For the text-containing cell, return its midpoint in (X, Y) coordinate format. 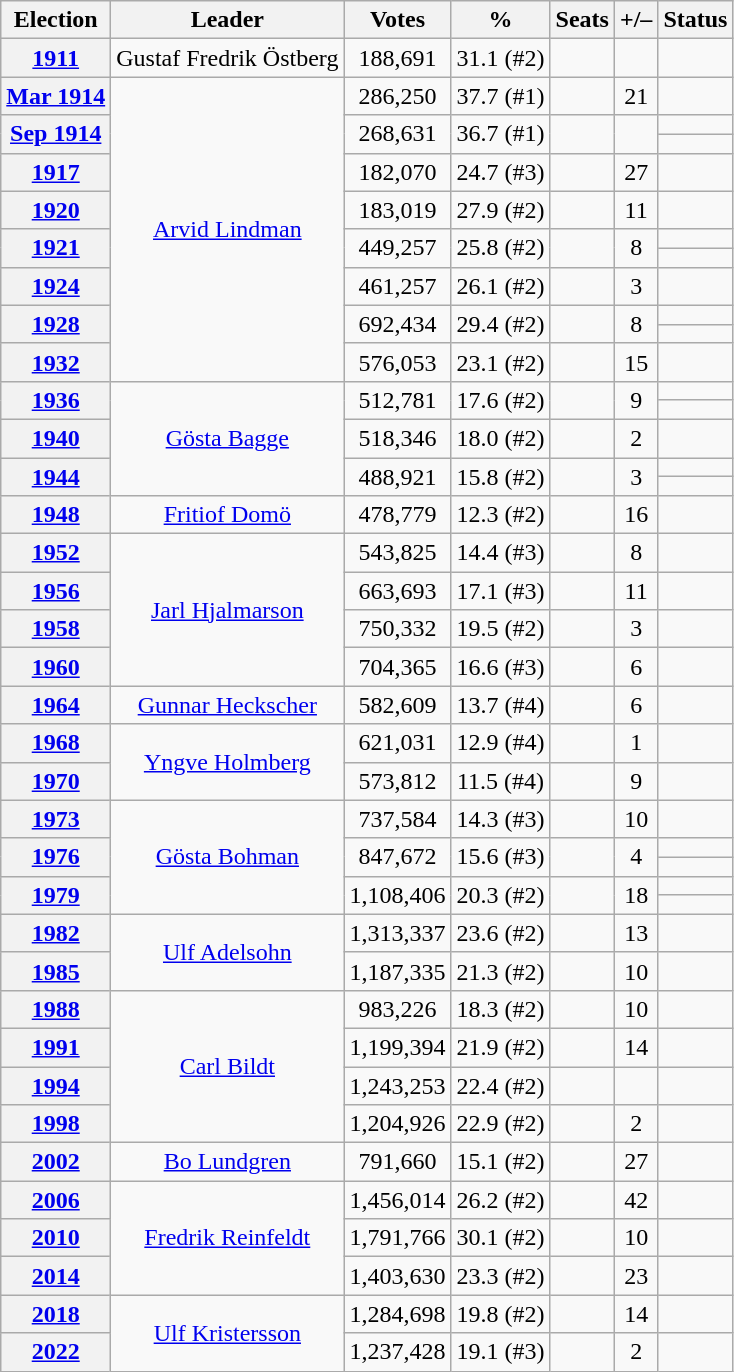
Status (696, 20)
1940 (56, 438)
1979 (56, 895)
2006 (56, 1200)
18.3 (#2) (500, 1009)
23.3 (#2) (500, 1276)
1,456,014 (398, 1200)
+/– (636, 20)
750,332 (398, 629)
704,365 (398, 667)
2018 (56, 1314)
1,204,926 (398, 1124)
14.3 (#3) (500, 819)
1,791,766 (398, 1238)
1,108,406 (398, 895)
621,031 (398, 743)
983,226 (398, 1009)
15.1 (#2) (500, 1162)
21.3 (#2) (500, 971)
1988 (56, 1009)
Mar 1914 (56, 96)
Bo Lundgren (228, 1162)
1,284,698 (398, 1314)
Fritiof Domö (228, 515)
1948 (56, 515)
1958 (56, 629)
2010 (56, 1238)
1985 (56, 971)
1,187,335 (398, 971)
1968 (56, 743)
Gustaf Fredrik Östberg (228, 58)
14.4 (#3) (500, 553)
21 (636, 96)
30.1 (#2) (500, 1238)
461,257 (398, 286)
Jarl Hjalmarson (228, 610)
19.5 (#2) (500, 629)
23.6 (#2) (500, 933)
37.7 (#1) (500, 96)
286,250 (398, 96)
Election (56, 20)
Sep 1914 (56, 134)
26.1 (#2) (500, 286)
Arvid Lindman (228, 229)
1991 (56, 1047)
17.1 (#3) (500, 591)
518,346 (398, 438)
2002 (56, 1162)
576,053 (398, 362)
663,693 (398, 591)
543,825 (398, 553)
26.2 (#2) (500, 1200)
1924 (56, 286)
13.7 (#4) (500, 705)
Leader (228, 20)
478,779 (398, 515)
Yngve Holmberg (228, 762)
18 (636, 895)
1964 (56, 705)
1920 (56, 210)
1,237,428 (398, 1352)
24.7 (#3) (500, 172)
182,070 (398, 172)
1928 (56, 324)
1976 (56, 857)
1998 (56, 1124)
12.3 (#2) (500, 515)
1,243,253 (398, 1085)
188,691 (398, 58)
183,019 (398, 210)
1917 (56, 172)
22.9 (#2) (500, 1124)
42 (636, 1200)
Gösta Bohman (228, 857)
Ulf Adelsohn (228, 952)
488,921 (398, 477)
Votes (398, 20)
15.6 (#3) (500, 857)
573,812 (398, 781)
1973 (56, 819)
Seats (582, 20)
13 (636, 933)
1970 (56, 781)
449,257 (398, 248)
23 (636, 1276)
Fredrik Reinfeldt (228, 1238)
11.5 (#4) (500, 781)
% (500, 20)
268,631 (398, 134)
791,660 (398, 1162)
19.1 (#3) (500, 1352)
2022 (56, 1352)
29.4 (#2) (500, 324)
Gunnar Heckscher (228, 705)
25.8 (#2) (500, 248)
18.0 (#2) (500, 438)
847,672 (398, 857)
512,781 (398, 400)
Ulf Kristersson (228, 1333)
1932 (56, 362)
582,609 (398, 705)
1944 (56, 477)
Gösta Bagge (228, 438)
36.7 (#1) (500, 134)
2014 (56, 1276)
19.8 (#2) (500, 1314)
22.4 (#2) (500, 1085)
Carl Bildt (228, 1066)
31.1 (#2) (500, 58)
1921 (56, 248)
27.9 (#2) (500, 210)
1911 (56, 58)
4 (636, 857)
1 (636, 743)
23.1 (#2) (500, 362)
737,584 (398, 819)
1960 (56, 667)
1936 (56, 400)
21.9 (#2) (500, 1047)
1982 (56, 933)
16 (636, 515)
16.6 (#3) (500, 667)
15 (636, 362)
1,403,630 (398, 1276)
17.6 (#2) (500, 400)
1,199,394 (398, 1047)
1952 (56, 553)
692,434 (398, 324)
20.3 (#2) (500, 895)
15.8 (#2) (500, 477)
1956 (56, 591)
12.9 (#4) (500, 743)
1994 (56, 1085)
1,313,337 (398, 933)
